Detect which cell encompasses the target text, then output its [X, Y] center coordinate. 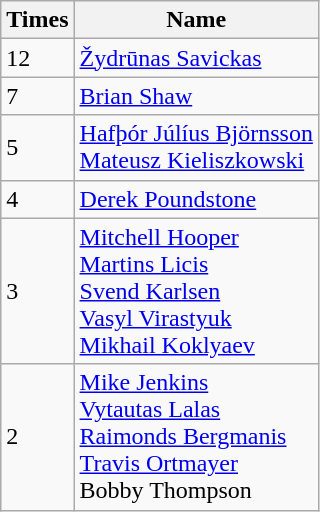
2 [38, 437]
Times [38, 20]
Mitchell Hooper Martins Licis Svend Karlsen Vasyl Virastyuk Mikhail Koklyaev [196, 291]
Mike Jenkins Vytautas Lalas Raimonds Bergmanis Travis Ortmayer Bobby Thompson [196, 437]
Brian Shaw [196, 96]
4 [38, 199]
Name [196, 20]
3 [38, 291]
Žydrūnas Savickas [196, 58]
7 [38, 96]
Derek Poundstone [196, 199]
5 [38, 148]
12 [38, 58]
Hafþór Júlíus Björnsson Mateusz Kieliszkowski [196, 148]
